Detect which cell encompasses the target text, then output its [X, Y] center coordinate. 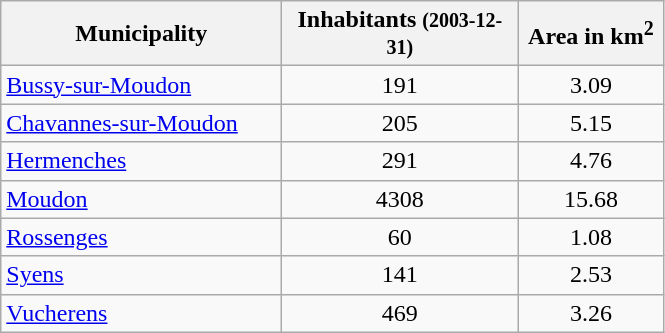
Moudon [142, 199]
3.09 [591, 85]
Syens [142, 275]
Hermenches [142, 161]
4308 [400, 199]
Area in km2 [591, 34]
141 [400, 275]
Inhabitants (2003-12-31) [400, 34]
291 [400, 161]
4.76 [591, 161]
2.53 [591, 275]
5.15 [591, 123]
60 [400, 237]
469 [400, 313]
Municipality [142, 34]
Vucherens [142, 313]
3.26 [591, 313]
191 [400, 85]
Rossenges [142, 237]
1.08 [591, 237]
Bussy-sur-Moudon [142, 85]
205 [400, 123]
15.68 [591, 199]
Chavannes-sur-Moudon [142, 123]
